Output the (X, Y) coordinate of the center of the cell containing the given text.  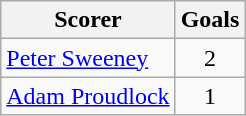
Adam Proudlock (88, 96)
1 (210, 96)
2 (210, 58)
Goals (210, 20)
Scorer (88, 20)
Peter Sweeney (88, 58)
